From the cell containing the given text, extract its center point as (X, Y) coordinate. 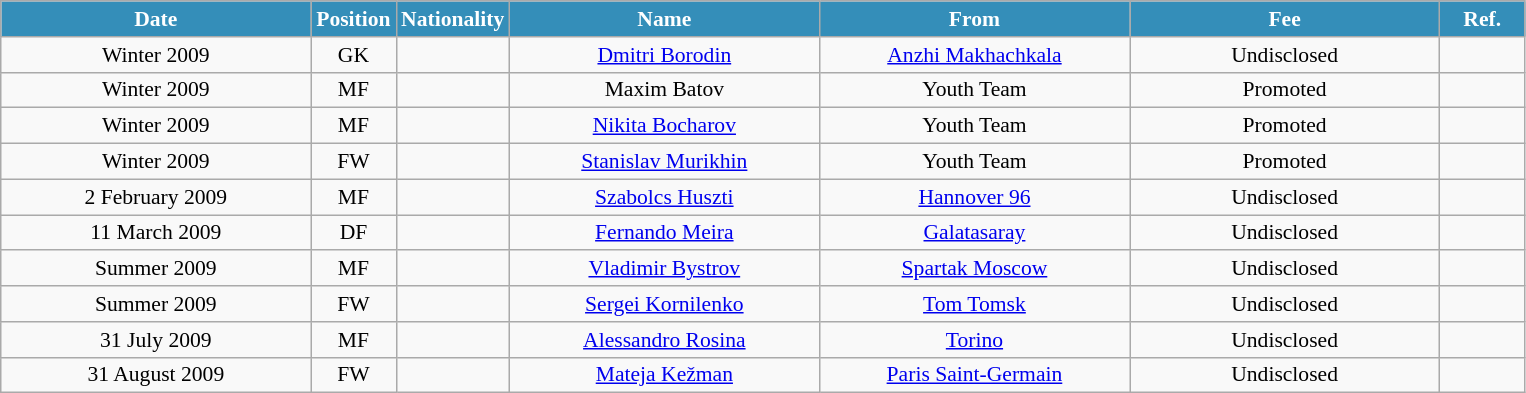
Szabolcs Huszti (664, 197)
Anzhi Makhachkala (974, 55)
Stanislav Murikhin (664, 162)
Name (664, 19)
Position (354, 19)
Sergei Kornilenko (664, 304)
Galatasaray (974, 233)
Nikita Bocharov (664, 126)
31 July 2009 (156, 340)
Date (156, 19)
DF (354, 233)
From (974, 19)
Fee (1285, 19)
Dmitri Borodin (664, 55)
Tom Tomsk (974, 304)
2 February 2009 (156, 197)
11 March 2009 (156, 233)
Hannover 96 (974, 197)
Maxim Batov (664, 90)
Alessandro Rosina (664, 340)
Paris Saint-Germain (974, 375)
Mateja Kežman (664, 375)
Fernando Meira (664, 233)
Ref. (1482, 19)
GK (354, 55)
Torino (974, 340)
Spartak Moscow (974, 269)
Nationality (452, 19)
Vladimir Bystrov (664, 269)
31 August 2009 (156, 375)
